Locate the cell with the specified text and output its [x, y] center coordinate. 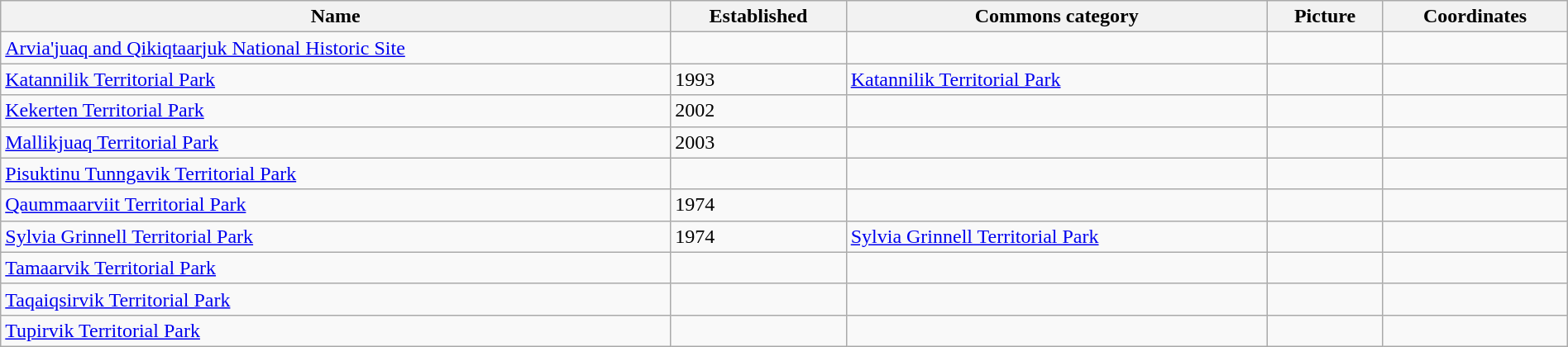
Established [759, 17]
2003 [759, 142]
Picture [1325, 17]
Taqaiqsirvik Territorial Park [336, 299]
Tamaarvik Territorial Park [336, 268]
Pisuktinu Tunngavik Territorial Park [336, 173]
2002 [759, 111]
Tupirvik Territorial Park [336, 330]
Mallikjuaq Territorial Park [336, 142]
Commons category [1057, 17]
Coordinates [1475, 17]
1993 [759, 79]
Qaummaarviit Territorial Park [336, 205]
Arvia'juaq and Qikiqtaarjuk National Historic Site [336, 48]
Kekerten Territorial Park [336, 111]
Name [336, 17]
